Provide the (X, Y) coordinate of the cell's center where the given text is located.  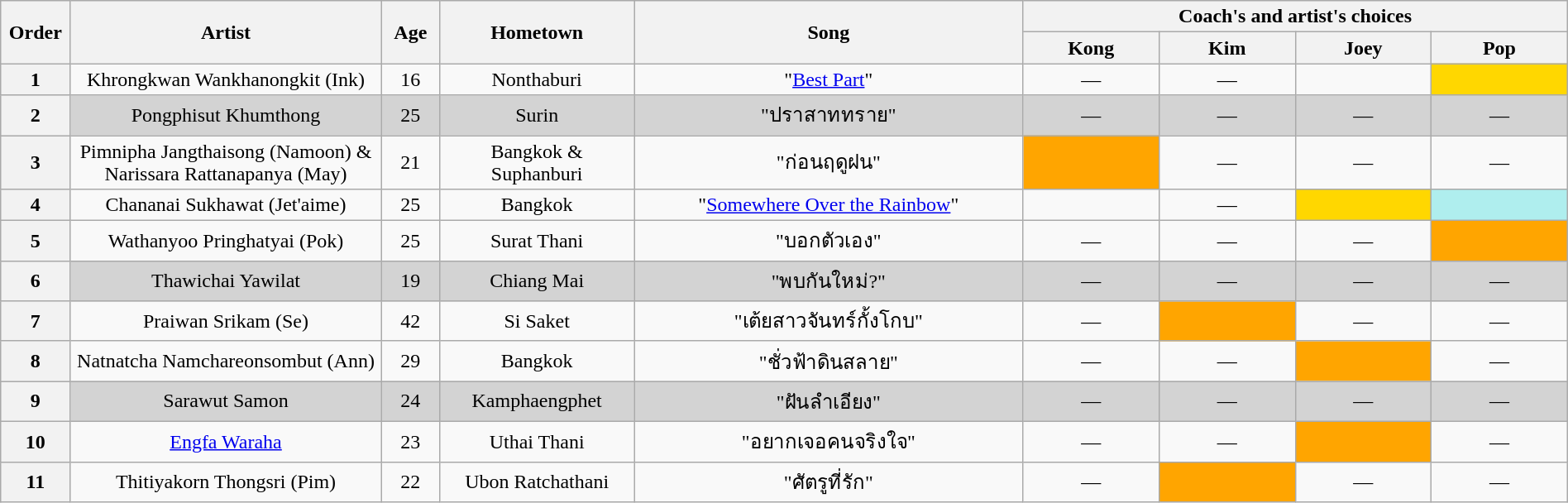
Wathanyoo Pringhatyai (Pok) (226, 242)
Uthai Thani (538, 442)
Pop (1500, 48)
1 (36, 79)
Kim (1227, 48)
Hometown (538, 32)
Pimnipha Jangthaisong (Namoon) & Narissara Rattanapanya (May) (226, 162)
29 (410, 361)
"เต้ยสาวจันทร์กั้งโกบ" (829, 321)
Chiang Mai (538, 281)
16 (410, 79)
Song (829, 32)
Joey (1363, 48)
"ชั่วฟ้าดินสลาย" (829, 361)
"ปราสาททราย" (829, 116)
Chananai Sukhawat (Jet'aime) (226, 205)
Surat Thani (538, 242)
Age (410, 32)
Artist (226, 32)
Kamphaengphet (538, 402)
11 (36, 481)
3 (36, 162)
"ศัตรูที่รัก" (829, 481)
21 (410, 162)
Kong (1092, 48)
"บอกตัวเอง" (829, 242)
4 (36, 205)
Sarawut Samon (226, 402)
Engfa Waraha (226, 442)
5 (36, 242)
23 (410, 442)
10 (36, 442)
Khrongkwan Wankhanongkit (Ink) (226, 79)
"พบกันใหม่?" (829, 281)
2 (36, 116)
Surin (538, 116)
42 (410, 321)
"ก่อนฤดูฝน" (829, 162)
"Somewhere Over the Rainbow" (829, 205)
Order (36, 32)
"ฝันลำเอียง" (829, 402)
"Best Part" (829, 79)
Bangkok & Suphanburi (538, 162)
Ubon Ratchathani (538, 481)
Nonthaburi (538, 79)
24 (410, 402)
19 (410, 281)
8 (36, 361)
22 (410, 481)
"อยากเจอคนจริงใจ" (829, 442)
Thawichai Yawilat (226, 281)
Coach's and artist's choices (1295, 17)
Si Saket (538, 321)
9 (36, 402)
Thitiyakorn Thongsri (Pim) (226, 481)
6 (36, 281)
7 (36, 321)
Praiwan Srikam (Se) (226, 321)
Natnatcha Namchareonsombut (Ann) (226, 361)
Pongphisut Khumthong (226, 116)
